Search for the cell housing the specified text and yield its (X, Y) center coordinate. 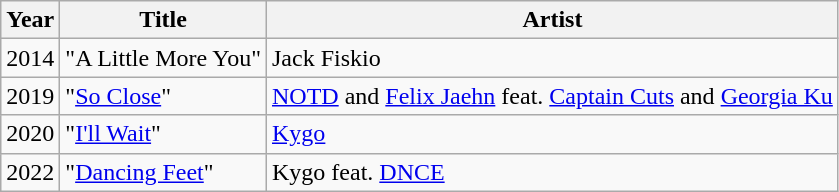
"I'll Wait" (164, 134)
2019 (30, 96)
Jack Fiskio (552, 58)
2022 (30, 172)
2020 (30, 134)
Artist (552, 20)
NOTD and Felix Jaehn feat. Captain Cuts and Georgia Ku (552, 96)
Year (30, 20)
Kygo feat. DNCE (552, 172)
Kygo (552, 134)
2014 (30, 58)
Title (164, 20)
"A Little More You" (164, 58)
"So Close" (164, 96)
"Dancing Feet" (164, 172)
